Scan for the cell matching the given text and deliver its (x, y) coordinate at center. 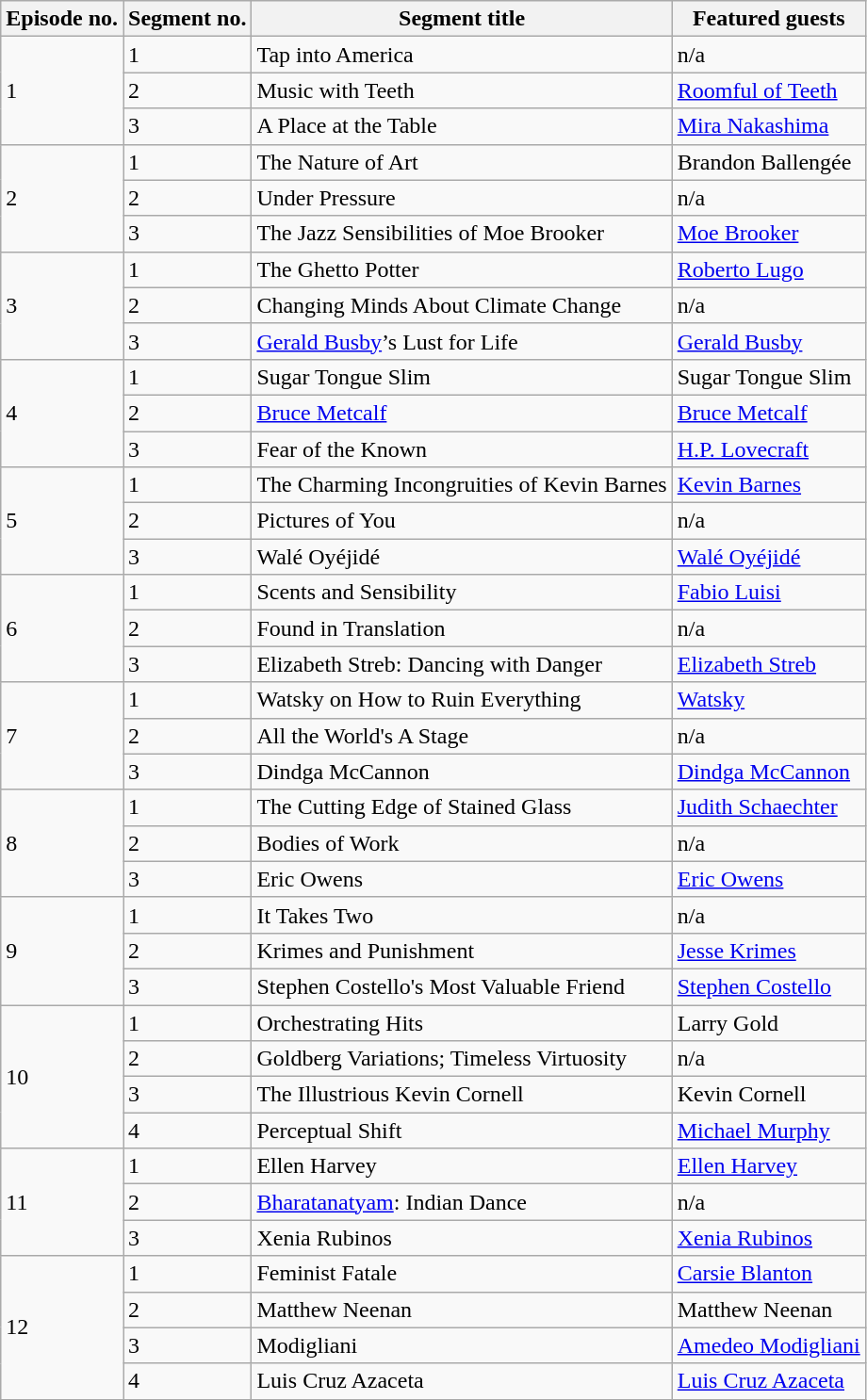
The Charming Incongruities of Kevin Barnes (462, 485)
The Ghetto Potter (462, 269)
Goldberg Variations; Timeless Virtuosity (462, 1059)
Under Pressure (462, 198)
Mira Nakashima (769, 126)
Segment title (462, 19)
8 (62, 843)
Feminist Fatale (462, 1274)
Elizabeth Streb (769, 664)
Orchestrating Hits (462, 1022)
H.P. Lovecraft (769, 449)
Moe Brooker (769, 234)
The Illustrious Kevin Cornell (462, 1095)
Jesse Krimes (769, 951)
Gerald Busby’s Lust for Life (462, 341)
9 (62, 951)
Segment no. (188, 19)
Stephen Costello's Most Valuable Friend (462, 986)
It Takes Two (462, 915)
Changing Minds About Climate Change (462, 305)
A Place at the Table (462, 126)
Krimes and Punishment (462, 951)
All the World's A Stage (462, 736)
The Cutting Edge of Stained Glass (462, 807)
Amedeo Modigliani (769, 1345)
Modigliani (462, 1345)
12 (62, 1327)
Michael Murphy (769, 1131)
Larry Gold (769, 1022)
Watsky on How to Ruin Everything (462, 700)
Carsie Blanton (769, 1274)
Brandon Ballengée (769, 162)
Elizabeth Streb: Dancing with Danger (462, 664)
7 (62, 736)
Perceptual Shift (462, 1131)
Watsky (769, 700)
Pictures of You (462, 521)
Found in Translation (462, 628)
Stephen Costello (769, 986)
11 (62, 1202)
Bharatanatyam: Indian Dance (462, 1202)
Music with Teeth (462, 90)
Kevin Barnes (769, 485)
Fabio Luisi (769, 593)
Bodies of Work (462, 843)
Judith Schaechter (769, 807)
6 (62, 628)
Episode no. (62, 19)
10 (62, 1076)
The Nature of Art (462, 162)
Kevin Cornell (769, 1095)
Gerald Busby (769, 341)
Featured guests (769, 19)
Tap into America (462, 55)
The Jazz Sensibilities of Moe Brooker (462, 234)
Roomful of Teeth (769, 90)
Fear of the Known (462, 449)
Scents and Sensibility (462, 593)
5 (62, 521)
Roberto Lugo (769, 269)
